Search for the cell housing the specified text and yield its (x, y) center coordinate. 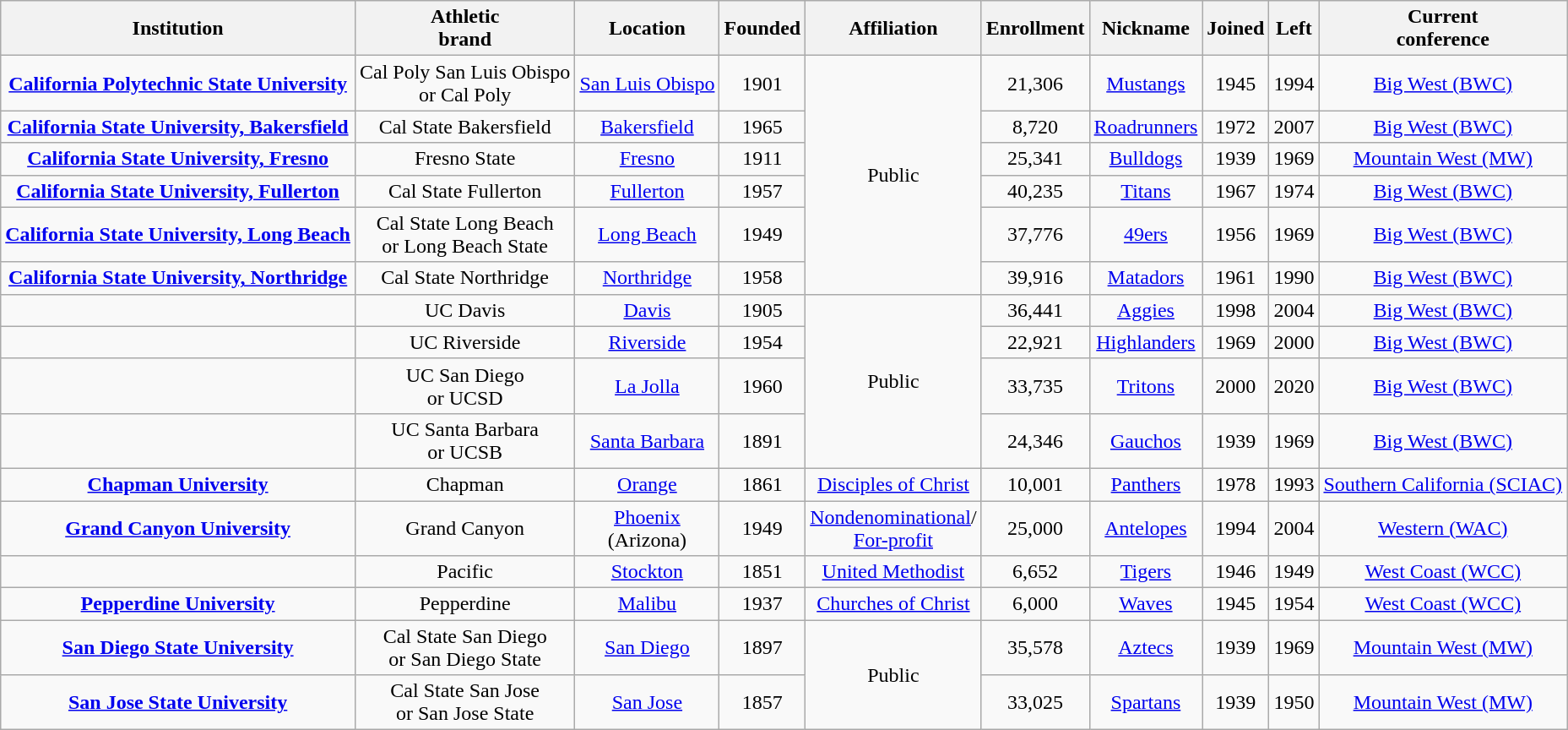
UC Riverside (464, 342)
1957 (762, 191)
1911 (762, 159)
Affiliation (893, 29)
Matadors (1146, 278)
39,916 (1035, 278)
Chapman University (178, 484)
1978 (1236, 484)
Disciples of Christ (893, 484)
Roadrunners (1146, 127)
1961 (1236, 278)
22,921 (1035, 342)
Currentconference (1443, 29)
2020 (1294, 385)
United Methodist (893, 572)
1993 (1294, 484)
24,346 (1035, 441)
Fresno (647, 159)
Pepperdine University (178, 604)
2007 (1294, 127)
1950 (1294, 703)
Cal Poly San Luis Obispoor Cal Poly (464, 83)
UC Davis (464, 310)
35,578 (1035, 647)
1897 (762, 647)
Titans (1146, 191)
33,735 (1035, 385)
San Luis Obispo (647, 83)
Aggies (1146, 310)
Antelopes (1146, 527)
Bakersfield (647, 127)
San Jose State University (178, 703)
Mustangs (1146, 83)
Northridge (647, 278)
California State University, Bakersfield (178, 127)
Cal State Bakersfield (464, 127)
1861 (762, 484)
1956 (1236, 235)
Founded (762, 29)
Pepperdine (464, 604)
Fullerton (647, 191)
UC San Diegoor UCSD (464, 385)
Tritons (1146, 385)
Western (WAC) (1443, 527)
Panthers (1146, 484)
Aztecs (1146, 647)
Orange (647, 484)
California Polytechnic State University (178, 83)
Nondenominational/For-profit (893, 527)
Santa Barbara (647, 441)
Athleticbrand (464, 29)
Left (1294, 29)
Pacific (464, 572)
1967 (1236, 191)
21,306 (1035, 83)
Grand Canyon (464, 527)
1857 (762, 703)
California State University, Fresno (178, 159)
Nickname (1146, 29)
1937 (762, 604)
California State University, Fullerton (178, 191)
Cal State Northridge (464, 278)
San Diego State University (178, 647)
1891 (762, 441)
33,025 (1035, 703)
Southern California (SCIAC) (1443, 484)
San Jose (647, 703)
Joined (1236, 29)
Cal State San Diegoor San Diego State (464, 647)
8,720 (1035, 127)
Stockton (647, 572)
37,776 (1035, 235)
1960 (762, 385)
Churches of Christ (893, 604)
Tigers (1146, 572)
36,441 (1035, 310)
Fresno State (464, 159)
1990 (1294, 278)
Highlanders (1146, 342)
1974 (1294, 191)
Long Beach (647, 235)
Location (647, 29)
6,000 (1035, 604)
1946 (1236, 572)
Waves (1146, 604)
Cal State San Joseor San Jose State (464, 703)
1998 (1236, 310)
Gauchos (1146, 441)
10,001 (1035, 484)
1901 (762, 83)
1972 (1236, 127)
Bulldogs (1146, 159)
Cal State Long Beachor Long Beach State (464, 235)
UC Santa Barbaraor UCSB (464, 441)
La Jolla (647, 385)
San Diego (647, 647)
California State University, Long Beach (178, 235)
1965 (762, 127)
25,341 (1035, 159)
Institution (178, 29)
Phoenix(Arizona) (647, 527)
1851 (762, 572)
6,652 (1035, 572)
1905 (762, 310)
40,235 (1035, 191)
Spartans (1146, 703)
25,000 (1035, 527)
Riverside (647, 342)
California State University, Northridge (178, 278)
Enrollment (1035, 29)
Cal State Fullerton (464, 191)
Malibu (647, 604)
Chapman (464, 484)
Davis (647, 310)
Grand Canyon University (178, 527)
49ers (1146, 235)
1958 (762, 278)
